From the cell containing the given text, extract its center point as [X, Y] coordinate. 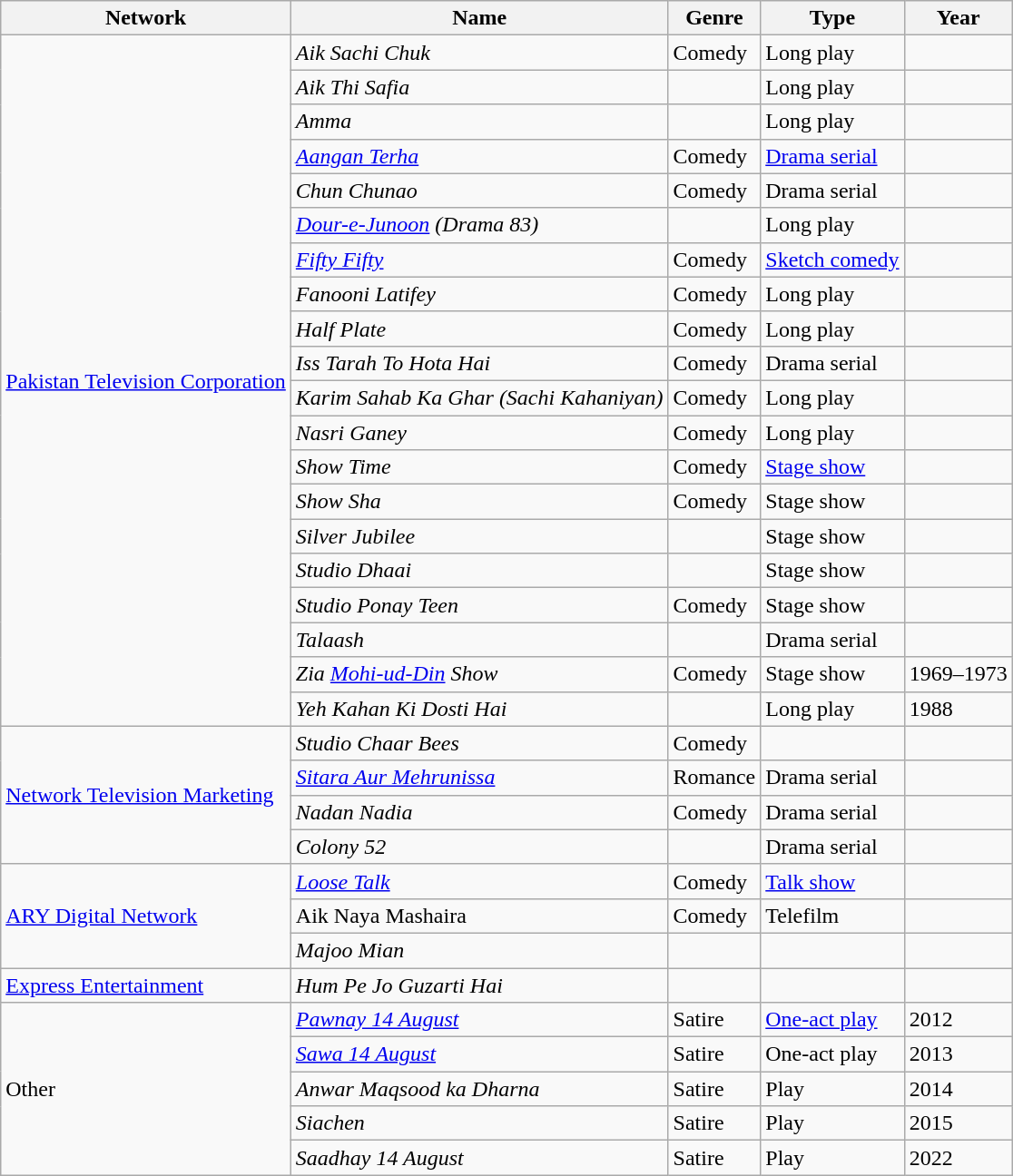
Saadhay 14 August [479, 1158]
Chun Chunao [479, 191]
Karim Sahab Ka Ghar (Sachi Kahaniyan) [479, 397]
2015 [959, 1123]
Network [146, 18]
Majoo Mian [479, 950]
1969–1973 [959, 674]
Other [146, 1089]
Genre [714, 18]
Zia Mohi-ud-Din Show [479, 674]
Yeh Kahan Ki Dosti Hai [479, 709]
2013 [959, 1054]
2014 [959, 1089]
Studio Ponay Teen [479, 605]
Silver Jubilee [479, 536]
Express Entertainment [146, 985]
2012 [959, 1020]
Aik Thi Safia [479, 87]
Loose Talk [479, 881]
Pakistan Television Corporation [146, 381]
Colony 52 [479, 847]
2022 [959, 1158]
Romance [714, 778]
Network Television Marketing [146, 795]
Show Sha [479, 502]
Aangan Terha [479, 156]
Show Time [479, 467]
ARY Digital Network [146, 916]
Year [959, 18]
Nasri Ganey [479, 433]
Talaash [479, 640]
Fifty Fifty [479, 260]
Half Plate [479, 328]
Telefilm [832, 916]
Hum Pe Jo Guzarti Hai [479, 985]
Sitara Aur Mehrunissa [479, 778]
Amma [479, 122]
Pawnay 14 August [479, 1020]
1988 [959, 709]
Aik Naya Mashaira [479, 916]
Fanooni Latifey [479, 294]
Sketch comedy [832, 260]
Type [832, 18]
Name [479, 18]
Sawa 14 August [479, 1054]
Studio Dhaai [479, 571]
Nadan Nadia [479, 812]
Anwar Maqsood ka Dharna [479, 1089]
Talk show [832, 881]
Dour-e-Junoon (Drama 83) [479, 225]
Studio Chaar Bees [479, 743]
Siachen [479, 1123]
Aik Sachi Chuk [479, 53]
Iss Tarah To Hota Hai [479, 363]
